Scan for the cell matching the given text and deliver its [X, Y] coordinate at center. 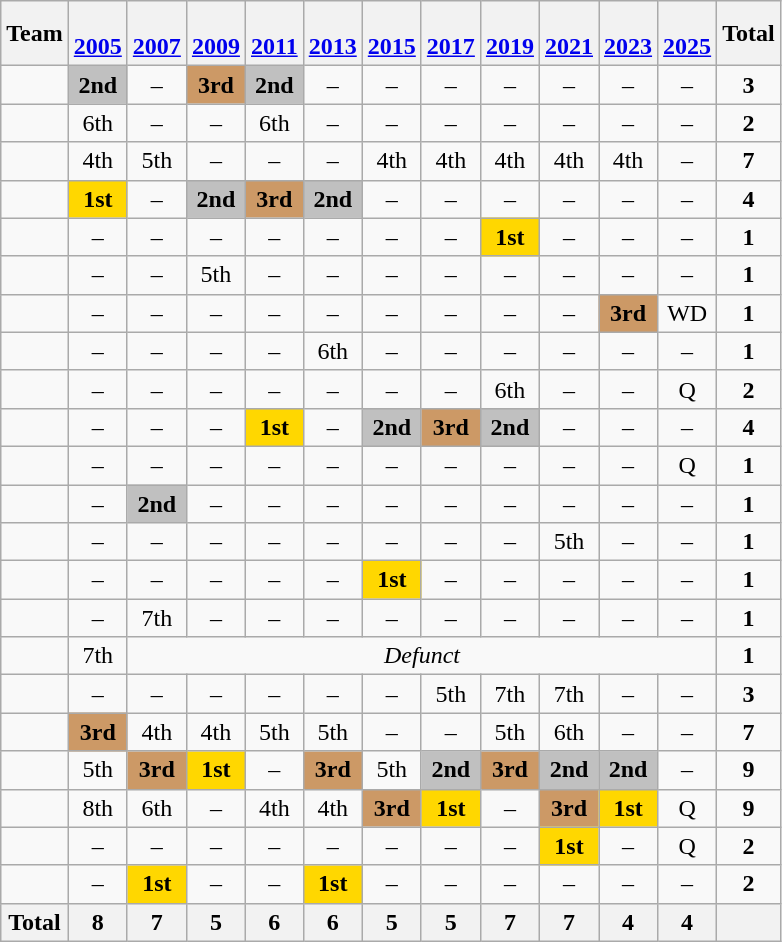
WD [688, 313]
Team [35, 34]
2023 [628, 34]
2013 [332, 34]
8 [98, 922]
2025 [688, 34]
2015 [392, 34]
2021 [568, 34]
Defunct [422, 656]
8th [98, 808]
2007 [156, 34]
2011 [274, 34]
2019 [510, 34]
2005 [98, 34]
2009 [216, 34]
2017 [450, 34]
